Return [X, Y] of the center of cell containing provided text 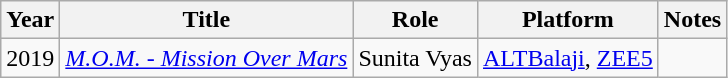
Notes [692, 20]
M.O.M. - Mission Over Mars [206, 58]
2019 [30, 58]
ALTBalaji, ZEE5 [568, 58]
Role [416, 20]
Title [206, 20]
Year [30, 20]
Platform [568, 20]
Sunita Vyas [416, 58]
